Identify which cell holds the provided text, then report its (x, y) central coordinate. 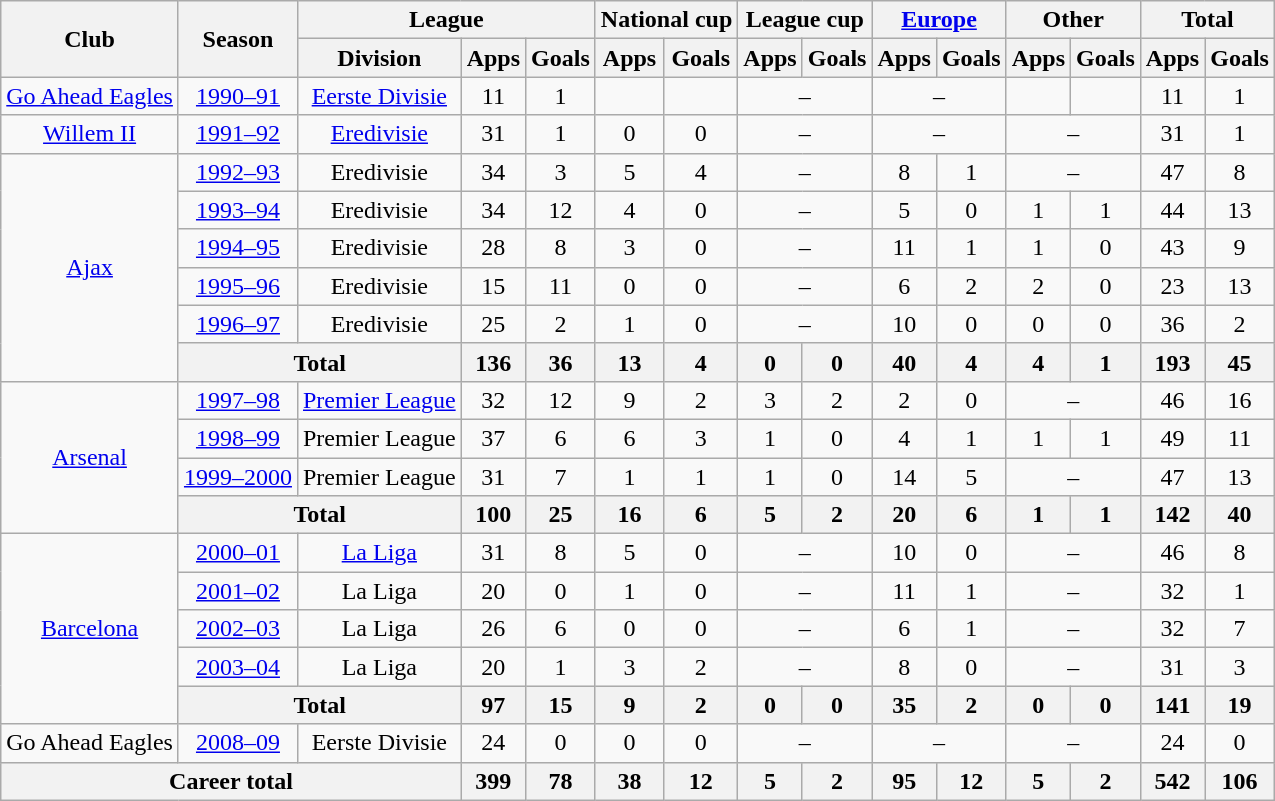
Other (1073, 20)
1994–95 (238, 248)
45 (1240, 362)
2008–09 (238, 743)
35 (904, 705)
95 (904, 781)
136 (493, 362)
1993–94 (238, 210)
1997–98 (238, 400)
1999–2000 (238, 477)
26 (493, 629)
Club (90, 39)
2000–01 (238, 553)
2003–04 (238, 667)
399 (493, 781)
Division (379, 58)
106 (1240, 781)
100 (493, 515)
38 (629, 781)
19 (1240, 705)
78 (561, 781)
League (446, 20)
1995–96 (238, 286)
2002–03 (238, 629)
43 (1172, 248)
14 (904, 477)
142 (1172, 515)
23 (1172, 286)
Ajax (90, 267)
141 (1172, 705)
1990–91 (238, 96)
Arsenal (90, 457)
1998–99 (238, 438)
37 (493, 438)
97 (493, 705)
28 (493, 248)
Willem II (90, 134)
Barcelona (90, 629)
542 (1172, 781)
Season (238, 39)
193 (1172, 362)
1991–92 (238, 134)
National cup (666, 20)
2001–02 (238, 591)
1992–93 (238, 172)
League cup (805, 20)
44 (1172, 210)
Career total (231, 781)
1996–97 (238, 324)
49 (1172, 438)
Europe (939, 20)
